For the text-containing cell, return its midpoint in [x, y] coordinate format. 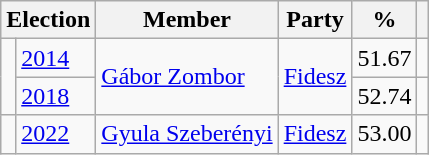
Party [315, 20]
Election [48, 20]
51.67 [384, 58]
Gyula Szeberényi [187, 134]
Gábor Zombor [187, 77]
2018 [56, 96]
% [384, 20]
Member [187, 20]
52.74 [384, 96]
2022 [56, 134]
2014 [56, 58]
53.00 [384, 134]
